Return (x, y) of the center of cell containing provided text 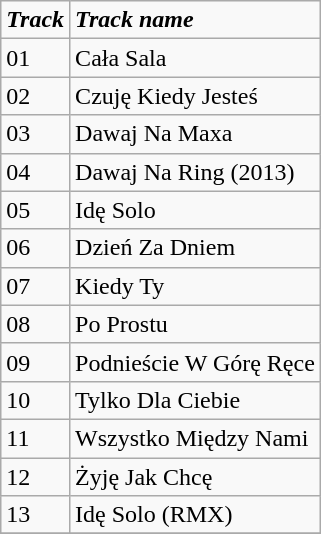
Cała Sala (196, 58)
Po Prostu (196, 324)
06 (36, 248)
Idę Solo (RMX) (196, 515)
Dzień Za Dniem (196, 248)
05 (36, 210)
11 (36, 438)
07 (36, 286)
Kiedy Ty (196, 286)
03 (36, 134)
Track (36, 20)
12 (36, 477)
Podnieście W Górę Ręce (196, 362)
Dawaj Na Maxa (196, 134)
08 (36, 324)
Dawaj Na Ring (2013) (196, 172)
13 (36, 515)
Wszystko Między Nami (196, 438)
09 (36, 362)
02 (36, 96)
Czuję Kiedy Jesteś (196, 96)
Idę Solo (196, 210)
04 (36, 172)
Żyję Jak Chcę (196, 477)
Tylko Dla Ciebie (196, 400)
10 (36, 400)
Track name (196, 20)
01 (36, 58)
